Return (X, Y) of the center of cell containing provided text 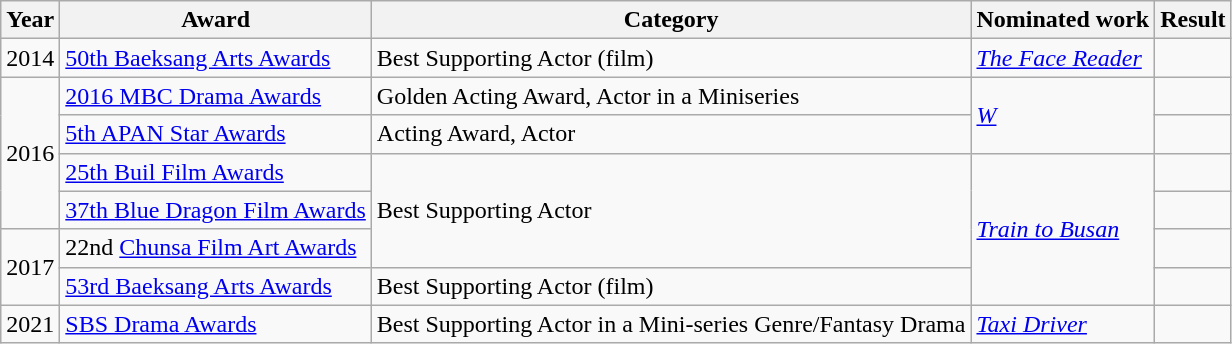
Award (216, 20)
2016 MBC Drama Awards (216, 96)
22nd Chunsa Film Art Awards (216, 248)
Year (30, 20)
Golden Acting Award, Actor in a Miniseries (671, 96)
Taxi Driver (1063, 324)
Best Supporting Actor in a Mini-series Genre/Fantasy Drama (671, 324)
Category (671, 20)
Result (1193, 20)
SBS Drama Awards (216, 324)
25th Buil Film Awards (216, 172)
W (1063, 115)
The Face Reader (1063, 58)
Train to Busan (1063, 229)
37th Blue Dragon Film Awards (216, 210)
2017 (30, 267)
2016 (30, 153)
Best Supporting Actor (671, 210)
53rd Baeksang Arts Awards (216, 286)
50th Baeksang Arts Awards (216, 58)
5th APAN Star Awards (216, 134)
Acting Award, Actor (671, 134)
Nominated work (1063, 20)
2021 (30, 324)
2014 (30, 58)
